Find where the given text appears and provide that cell's center as (x, y) coordinate. 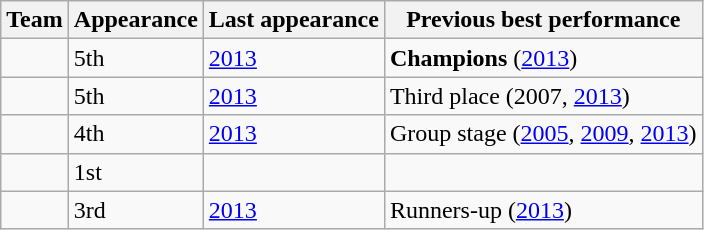
Team (35, 20)
Previous best performance (543, 20)
Group stage (2005, 2009, 2013) (543, 134)
Champions (2013) (543, 58)
Runners-up (2013) (543, 210)
3rd (136, 210)
Last appearance (294, 20)
4th (136, 134)
Third place (2007, 2013) (543, 96)
1st (136, 172)
Appearance (136, 20)
